Return the [x, y] coordinate for the center point of the cell that contains the specified text.  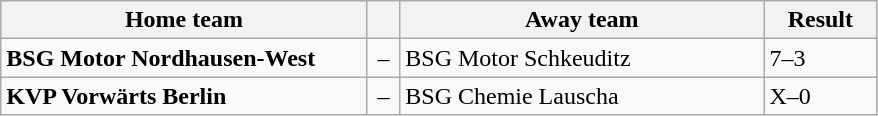
Result [820, 20]
7–3 [820, 58]
KVP Vorwärts Berlin [184, 96]
X–0 [820, 96]
BSG Chemie Lauscha [582, 96]
Home team [184, 20]
Away team [582, 20]
BSG Motor Nordhausen-West [184, 58]
BSG Motor Schkeuditz [582, 58]
